Output the (X, Y) coordinate of the center of the cell containing the given text.  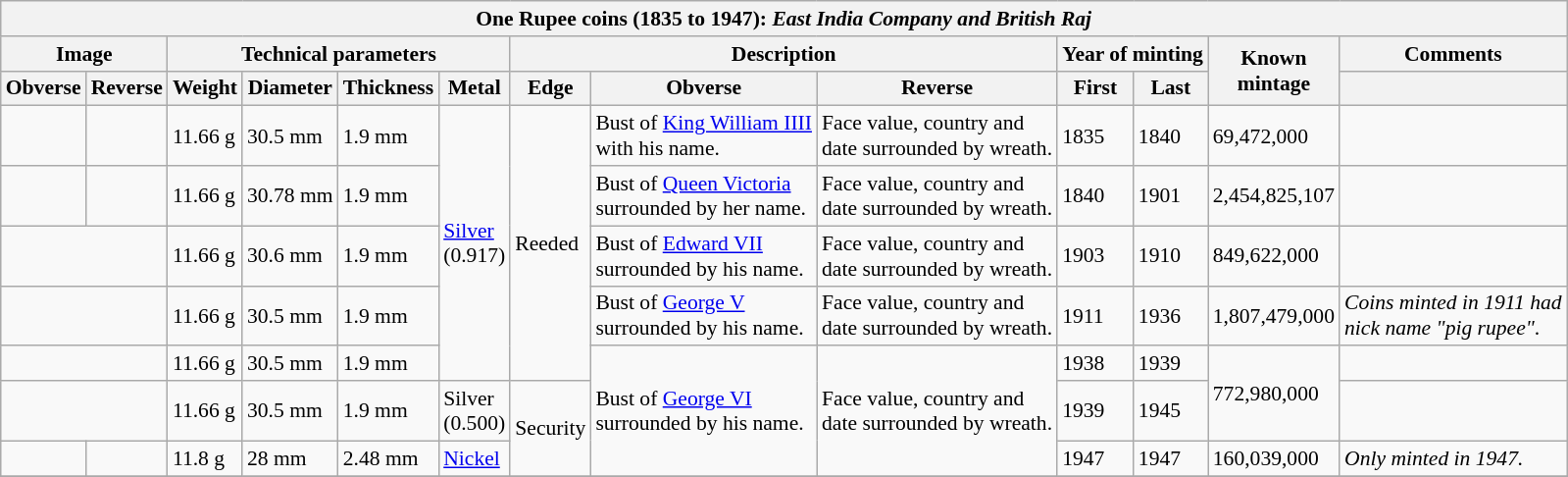
1938 (1095, 364)
Image (84, 54)
Description (784, 54)
Bust of George Vsurrounded by his name. (704, 316)
Weight (205, 88)
2,454,825,107 (1274, 196)
Security (550, 428)
1936 (1171, 316)
30.78 mm (290, 196)
Nickel (475, 458)
1911 (1095, 316)
30.6 mm (290, 255)
Last (1171, 88)
Silver(0.917) (475, 243)
1,807,479,000 (1274, 316)
Thickness (388, 88)
160,039,000 (1274, 458)
Comments (1453, 54)
Bust of King William IIIIwith his name. (704, 135)
Reeded (550, 243)
69,472,000 (1274, 135)
Bust of George VIsurrounded by his name. (704, 411)
1910 (1171, 255)
Bust of Queen Victoriasurrounded by her name. (704, 196)
One Rupee coins (1835 to 1947): East India Company and British Raj (784, 19)
1835 (1095, 135)
First (1095, 88)
Technical parameters (339, 54)
Bust of Edward VIIsurrounded by his name. (704, 255)
1901 (1171, 196)
Coins minted in 1911 hadnick name "pig rupee". (1453, 316)
Only minted in 1947. (1453, 458)
Knownmintage (1274, 71)
1903 (1095, 255)
849,622,000 (1274, 255)
1945 (1171, 410)
Edge (550, 88)
2.48 mm (388, 458)
28 mm (290, 458)
Year of minting (1133, 54)
11.8 g (205, 458)
Diameter (290, 88)
772,980,000 (1274, 395)
Silver(0.500) (475, 410)
Metal (475, 88)
